Determine the [X, Y] coordinate at the center of the cell enclosing the given text.  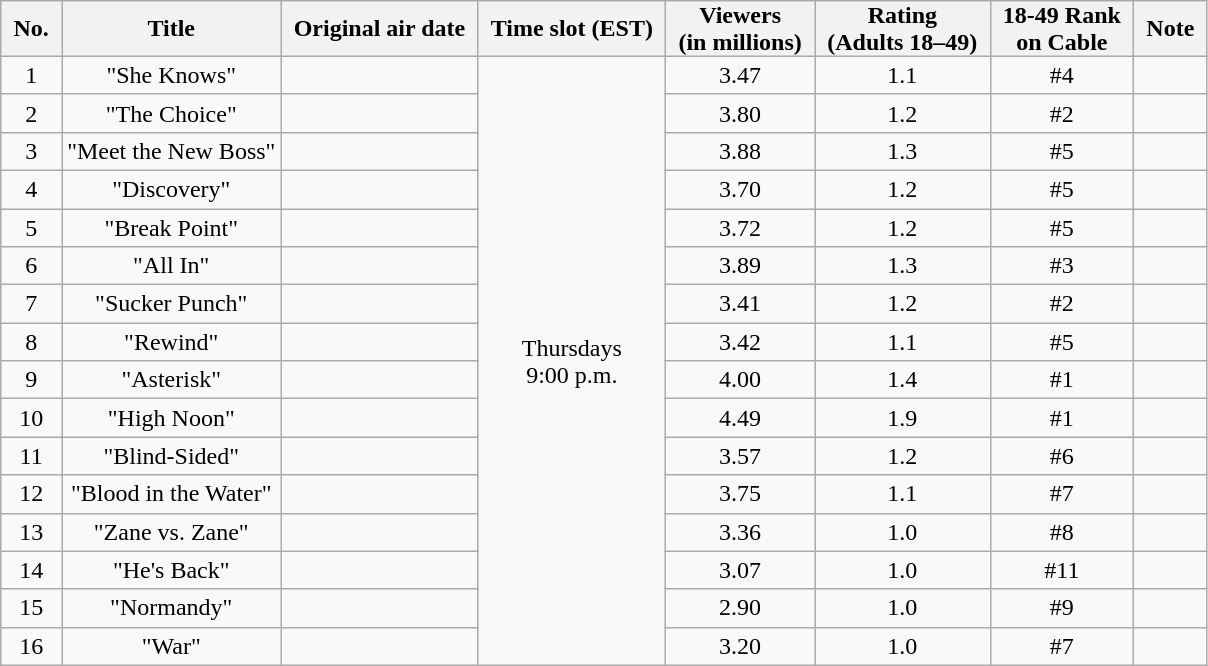
#8 [1062, 532]
"High Noon" [172, 418]
"War" [172, 646]
18-49 Rankon Cable [1062, 29]
3.80 [740, 113]
3.57 [740, 456]
#6 [1062, 456]
3.89 [740, 266]
"Zane vs. Zane" [172, 532]
5 [32, 227]
3.42 [740, 342]
15 [32, 608]
14 [32, 570]
4 [32, 189]
"Normandy" [172, 608]
3.70 [740, 189]
"The Choice" [172, 113]
No. [32, 29]
1.9 [903, 418]
1.4 [903, 380]
1 [32, 75]
8 [32, 342]
"Blind-Sided" [172, 456]
4.49 [740, 418]
9 [32, 380]
"All In" [172, 266]
"Meet the New Boss" [172, 151]
10 [32, 418]
"He's Back" [172, 570]
"Rewind" [172, 342]
"Blood in the Water" [172, 494]
3.20 [740, 646]
Original air date [380, 29]
#4 [1062, 75]
3.41 [740, 304]
12 [32, 494]
4.00 [740, 380]
16 [32, 646]
"Asterisk" [172, 380]
#11 [1062, 570]
"Sucker Punch" [172, 304]
#3 [1062, 266]
"She Knows" [172, 75]
3.47 [740, 75]
3.72 [740, 227]
2.90 [740, 608]
3 [32, 151]
#9 [1062, 608]
3.88 [740, 151]
3.36 [740, 532]
Title [172, 29]
Rating(Adults 18–49) [903, 29]
2 [32, 113]
11 [32, 456]
3.07 [740, 570]
Note [1170, 29]
Thursdays9:00 p.m. [572, 360]
Time slot (EST) [572, 29]
Viewers(in millions) [740, 29]
"Break Point" [172, 227]
6 [32, 266]
7 [32, 304]
3.75 [740, 494]
13 [32, 532]
"Discovery" [172, 189]
